Provide the (x, y) coordinate of the cell's center where the given text is located.  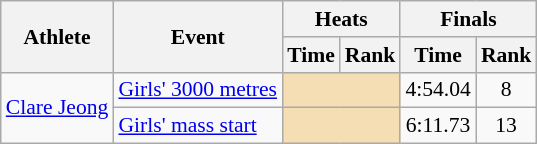
4:54.04 (438, 90)
Girls' 3000 metres (198, 90)
8 (506, 90)
Clare Jeong (58, 108)
13 (506, 126)
Girls' mass start (198, 126)
Athlete (58, 36)
Event (198, 36)
6:11.73 (438, 126)
Finals (468, 19)
Heats (341, 19)
